Identify which cell holds the provided text, then report its (x, y) central coordinate. 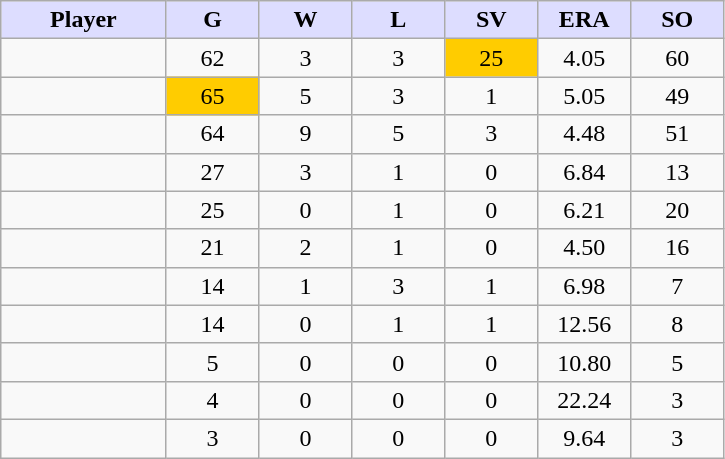
16 (678, 248)
4 (212, 400)
65 (212, 96)
7 (678, 286)
4.50 (584, 248)
SO (678, 20)
2 (306, 248)
20 (678, 210)
W (306, 20)
51 (678, 134)
6.21 (584, 210)
8 (678, 324)
ERA (584, 20)
22.24 (584, 400)
SV (492, 20)
6.84 (584, 172)
49 (678, 96)
Player (84, 20)
12.56 (584, 324)
60 (678, 58)
62 (212, 58)
5.05 (584, 96)
64 (212, 134)
4.05 (584, 58)
10.80 (584, 362)
4.48 (584, 134)
9 (306, 134)
9.64 (584, 438)
G (212, 20)
21 (212, 248)
27 (212, 172)
13 (678, 172)
6.98 (584, 286)
L (398, 20)
